Find where the given text appears and provide that cell's center as [X, Y] coordinate. 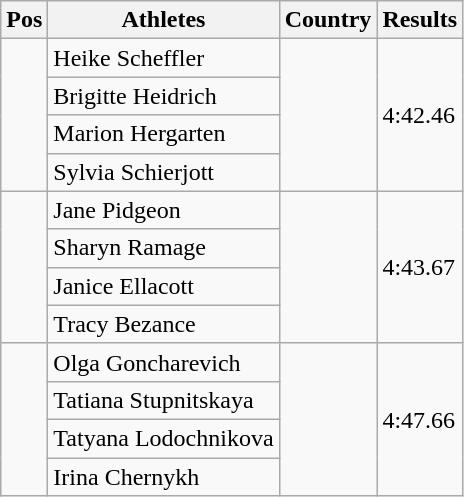
Brigitte Heidrich [164, 96]
Results [420, 20]
4:42.46 [420, 115]
Janice Ellacott [164, 286]
Tatiana Stupnitskaya [164, 400]
Sharyn Ramage [164, 248]
Jane Pidgeon [164, 210]
Marion Hergarten [164, 134]
Country [328, 20]
Olga Goncharevich [164, 362]
Heike Scheffler [164, 58]
Irina Chernykh [164, 477]
Sylvia Schierjott [164, 172]
Athletes [164, 20]
4:47.66 [420, 419]
Pos [24, 20]
4:43.67 [420, 267]
Tatyana Lodochnikova [164, 438]
Tracy Bezance [164, 324]
